Provide the (x, y) coordinate of the cell's center where the given text is located.  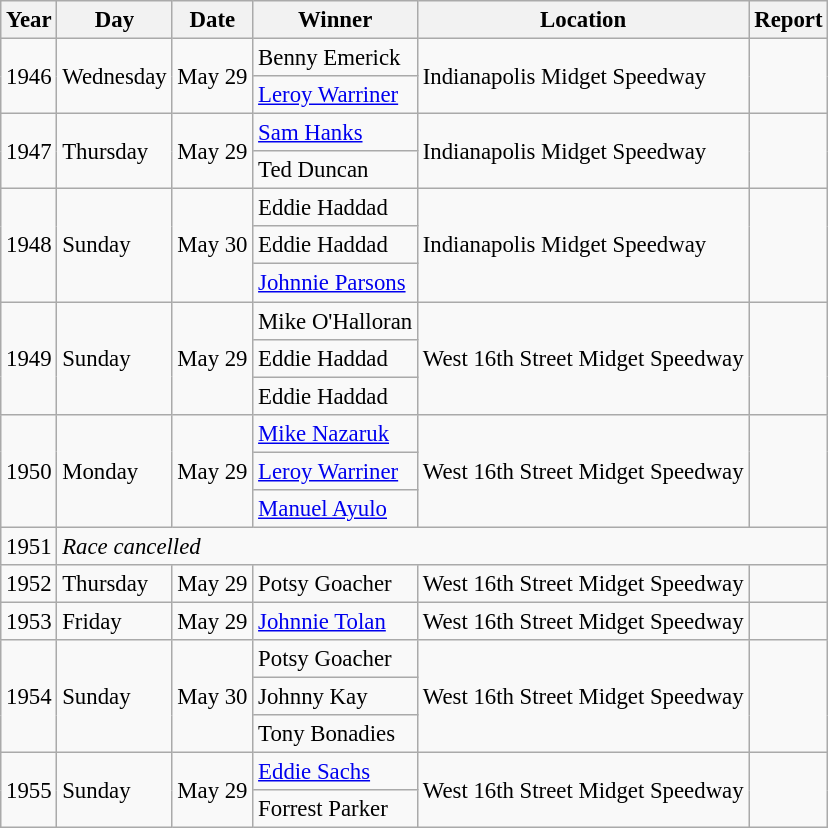
Manuel Ayulo (336, 509)
Winner (336, 20)
1946 (29, 76)
1954 (29, 696)
1955 (29, 790)
Johnny Kay (336, 697)
Race cancelled (442, 546)
Eddie Sachs (336, 772)
Benny Emerick (336, 58)
Location (582, 20)
Sam Hanks (336, 133)
Monday (114, 470)
Report (788, 20)
Year (29, 20)
Mike Nazaruk (336, 433)
Mike O'Halloran (336, 321)
Date (212, 20)
Johnnie Parsons (336, 283)
Tony Bonadies (336, 734)
Forrest Parker (336, 809)
Johnnie Tolan (336, 621)
Friday (114, 621)
1952 (29, 584)
1951 (29, 546)
Wednesday (114, 76)
Day (114, 20)
1953 (29, 621)
1947 (29, 152)
1949 (29, 358)
1948 (29, 246)
1950 (29, 470)
Ted Duncan (336, 170)
